Detect which cell encompasses the target text, then output its (X, Y) center coordinate. 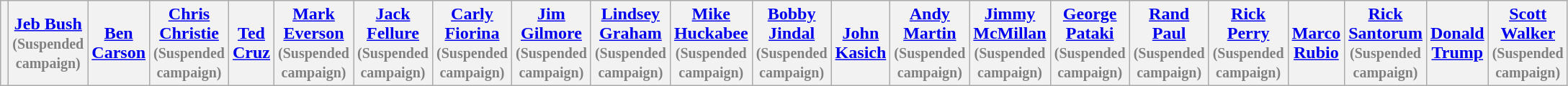
Rick Santorum (Suspended campaign) (1386, 43)
Mark Everson (Suspended campaign) (314, 43)
Andy Martin (Suspended campaign) (930, 43)
Jimmy McMillan (Suspended campaign) (1010, 43)
Rand Paul (Suspended campaign) (1169, 43)
Ben Carson (119, 43)
Jeb Bush (Suspended campaign) (48, 43)
Ted Cruz (251, 43)
Lindsey Graham (Suspended campaign) (630, 43)
Scott Walker (Suspended campaign) (1528, 43)
Carly Fiorina (Suspended campaign) (472, 43)
Donald Trump (1457, 43)
Marco Rubio (1317, 43)
Bobby Jindal (Suspended campaign) (792, 43)
Jack Fellure (Suspended campaign) (393, 43)
George Pataki (Suspended campaign) (1090, 43)
John Kasich (861, 43)
Rick Perry (Suspended campaign) (1248, 43)
Jim Gilmore (Suspended campaign) (551, 43)
Chris Christie (Suspended campaign) (189, 43)
Mike Huckabee (Suspended campaign) (711, 43)
